From the cell containing the given text, extract its center point as [x, y] coordinate. 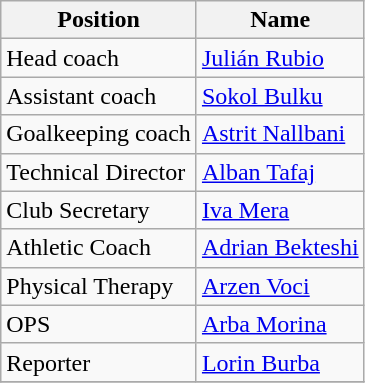
Arzen Voci [280, 286]
Position [99, 20]
Reporter [99, 362]
Assistant coach [99, 96]
Iva Mera [280, 210]
OPS [99, 324]
Alban Tafaj [280, 172]
Arba Morina [280, 324]
Physical Therapy [99, 286]
Astrit Nallbani [280, 134]
Technical Director [99, 172]
Julián Rubio [280, 58]
Lorin Burba [280, 362]
Name [280, 20]
Adrian Bekteshi [280, 248]
Goalkeeping coach [99, 134]
Club Secretary [99, 210]
Head coach [99, 58]
Sokol Bulku [280, 96]
Athletic Coach [99, 248]
